Capture the cell that displays the provided text and extract its (X, Y) central coordinate. 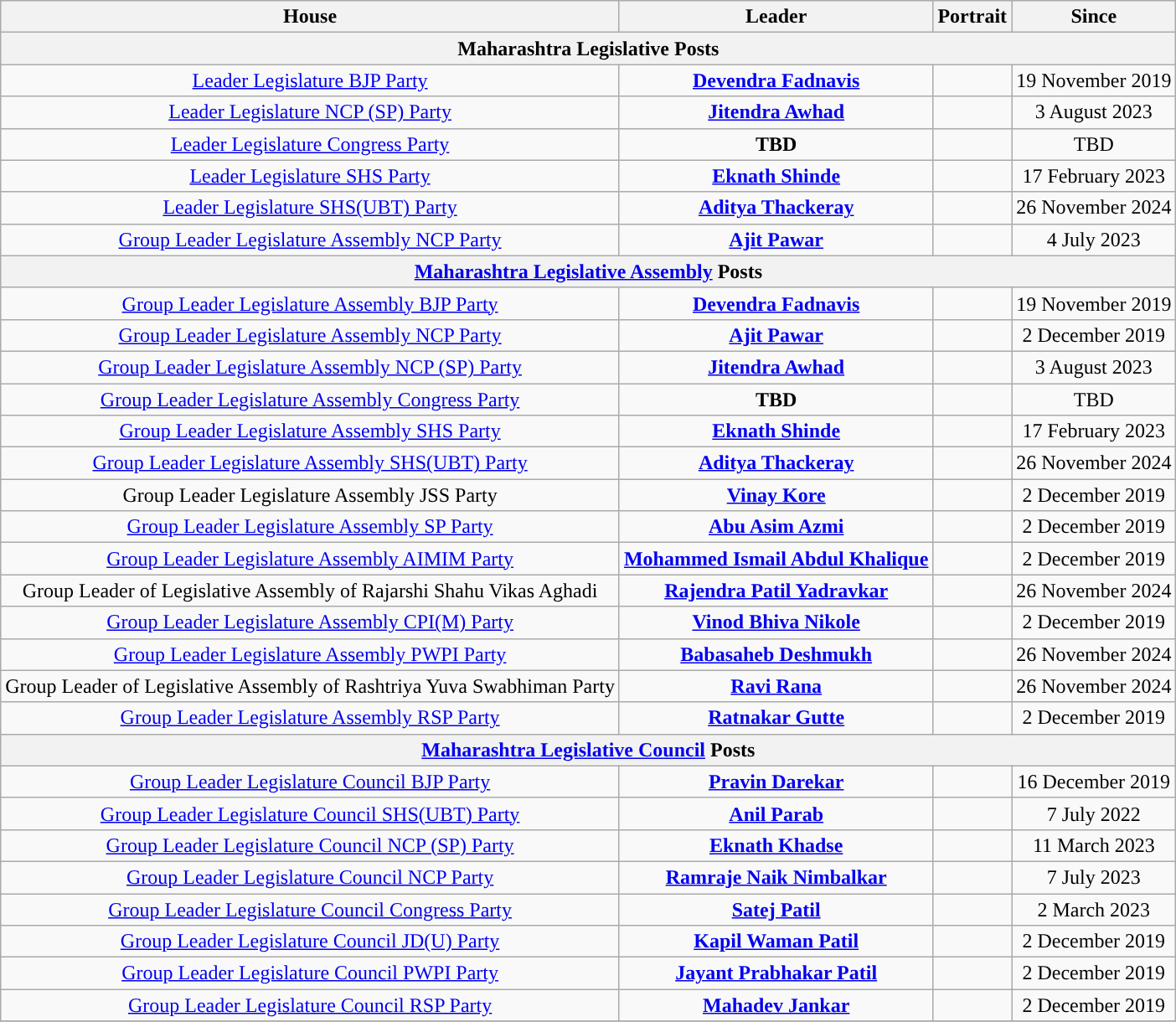
Group Leader of Legislative Assembly of Rashtriya Yuva Swabhiman Party (310, 686)
Group Leader Legislature Council NCP Party (310, 877)
Group Leader Legislature Assembly BJP Party (310, 303)
Group Leader Legislature Assembly NCP (SP) Party (310, 367)
Leader (776, 17)
Jayant Prabhakar Patil (776, 973)
Group Leader Legislature Council BJP Party (310, 782)
7 July 2023 (1094, 877)
Ravi Rana (776, 686)
Rajendra Patil Yadravkar (776, 591)
Group Leader Legislature Assembly CPI(M) Party (310, 622)
16 December 2019 (1094, 782)
Group Leader Legislature Council RSP Party (310, 1005)
Eknath Khadse (776, 845)
Satej Patil (776, 909)
Pravin Darekar (776, 782)
Group Leader Legislature Assembly AIMIM Party (310, 559)
Vinod Bhiva Nikole (776, 622)
Group Leader Legislature Council Congress Party (310, 909)
Group Leader Legislature Assembly PWPI Party (310, 654)
Leader Legislature Congress Party (310, 144)
Ratnakar Gutte (776, 718)
Since (1094, 17)
Maharashtra Legislative Posts (588, 49)
Group Leader Legislature Assembly JSS Party (310, 495)
Ramraje Naik Nimbalkar (776, 877)
Maharashtra Legislative Assembly Posts (588, 271)
Group Leader of Legislative Assembly of Rajarshi Shahu Vikas Aghadi (310, 591)
Mohammed Ismail Abdul Khalique (776, 559)
Group Leader Legislature Assembly SP Party (310, 527)
7 July 2022 (1094, 813)
Mahadev Jankar (776, 1005)
Maharashtra Legislative Council Posts (588, 750)
Vinay Kore (776, 495)
Kapil Waman Patil (776, 942)
Babasaheb Deshmukh (776, 654)
Group Leader Legislature Council SHS(UBT) Party (310, 813)
Group Leader Legislature Council JD(U) Party (310, 942)
Leader Legislature NCP (SP) Party (310, 112)
House (310, 17)
Abu Asim Azmi (776, 527)
2 March 2023 (1094, 909)
Group Leader Legislature Assembly RSP Party (310, 718)
11 March 2023 (1094, 845)
Group Leader Legislature Council PWPI Party (310, 973)
Group Leader Legislature Assembly SHS(UBT) Party (310, 463)
Group Leader Legislature Council NCP (SP) Party (310, 845)
4 July 2023 (1094, 240)
Leader Legislature BJP Party (310, 80)
Portrait (972, 17)
Anil Parab (776, 813)
Leader Legislature SHS Party (310, 176)
Leader Legislature SHS(UBT) Party (310, 208)
Group Leader Legislature Assembly SHS Party (310, 431)
Group Leader Legislature Assembly Congress Party (310, 400)
